Pinpoint the cell where the given text exists, returning its [X, Y] midpoint coordinate. 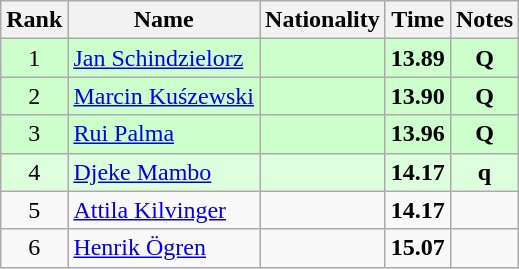
Marcin Kuśzewski [164, 96]
Rui Palma [164, 134]
Time [418, 20]
4 [34, 172]
Jan Schindzielorz [164, 58]
Djeke Mambo [164, 172]
5 [34, 210]
3 [34, 134]
Rank [34, 20]
Notes [484, 20]
Attila Kilvinger [164, 210]
2 [34, 96]
6 [34, 248]
Henrik Ögren [164, 248]
Name [164, 20]
q [484, 172]
13.90 [418, 96]
13.89 [418, 58]
15.07 [418, 248]
1 [34, 58]
13.96 [418, 134]
Nationality [323, 20]
